Scan for the cell matching the given text and deliver its [X, Y] coordinate at center. 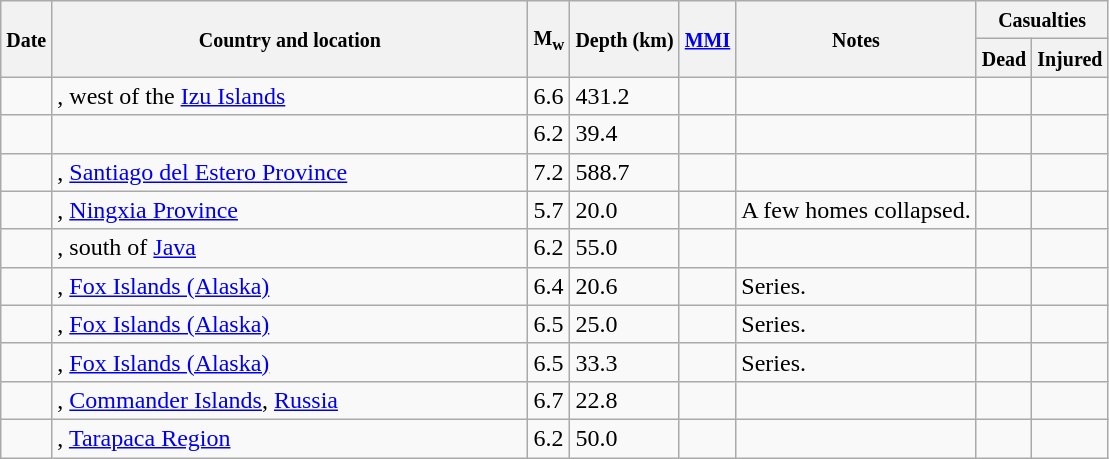
22.8 [624, 400]
7.2 [549, 172]
25.0 [624, 324]
6.4 [549, 286]
, Commander Islands, Russia [290, 400]
Notes [856, 39]
55.0 [624, 248]
588.7 [624, 172]
A few homes collapsed. [856, 210]
39.4 [624, 134]
, Santiago del Estero Province [290, 172]
5.7 [549, 210]
20.0 [624, 210]
Mw [549, 39]
33.3 [624, 362]
MMI [708, 39]
Depth (km) [624, 39]
50.0 [624, 438]
431.2 [624, 96]
, Tarapaca Region [290, 438]
, south of Java [290, 248]
Dead [1004, 58]
, west of the Izu Islands [290, 96]
6.7 [549, 400]
Date [26, 39]
20.6 [624, 286]
Injured [1070, 58]
6.6 [549, 96]
, Ningxia Province [290, 210]
Casualties [1042, 20]
Country and location [290, 39]
